Scan for the cell matching the given text and deliver its [X, Y] coordinate at center. 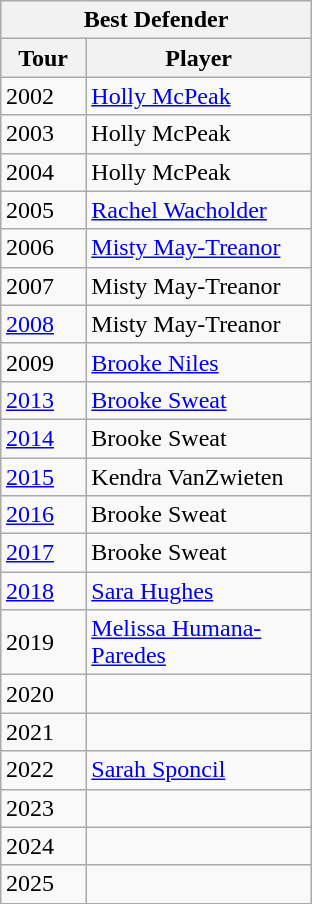
2002 [42, 96]
2004 [42, 172]
Rachel Wacholder [199, 210]
2023 [42, 808]
2025 [42, 884]
2007 [42, 286]
Player [199, 58]
2024 [42, 846]
2013 [42, 400]
Kendra VanZwieten [199, 477]
Tour [42, 58]
Sarah Sponcil [199, 770]
2021 [42, 732]
Sara Hughes [199, 591]
2019 [42, 642]
2014 [42, 438]
2016 [42, 515]
Melissa Humana-Paredes [199, 642]
2015 [42, 477]
2018 [42, 591]
2017 [42, 553]
2020 [42, 694]
Best Defender [156, 20]
2008 [42, 324]
2009 [42, 362]
2022 [42, 770]
2003 [42, 134]
2006 [42, 248]
2005 [42, 210]
Brooke Niles [199, 362]
